Determine the [X, Y] coordinate at the center of the cell enclosing the given text.  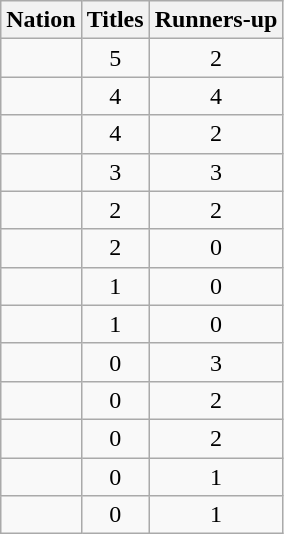
Titles [115, 20]
Nation [41, 20]
Runners-up [216, 20]
5 [115, 58]
